For the text-containing cell, return its midpoint in (X, Y) coordinate format. 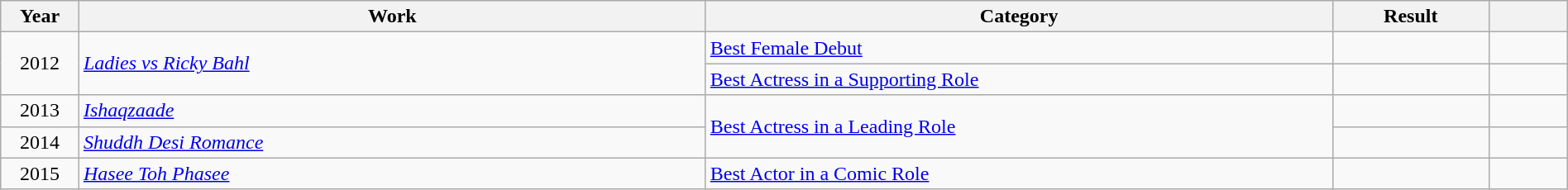
Category (1019, 17)
2014 (40, 142)
2013 (40, 111)
Shuddh Desi Romance (392, 142)
Best Actor in a Comic Role (1019, 173)
Result (1411, 17)
Best Female Debut (1019, 48)
2012 (40, 64)
Ishaqzaade (392, 111)
2015 (40, 173)
Hasee Toh Phasee (392, 173)
Ladies vs Ricky Bahl (392, 64)
Best Actress in a Supporting Role (1019, 79)
Work (392, 17)
Year (40, 17)
Best Actress in a Leading Role (1019, 126)
